Pinpoint the cell where the given text exists, returning its [X, Y] midpoint coordinate. 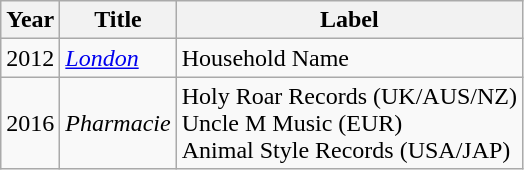
Label [349, 20]
Pharmacie [118, 123]
Holy Roar Records (UK/AUS/NZ)Uncle M Music (EUR)Animal Style Records (USA/JAP) [349, 123]
Title [118, 20]
2012 [30, 58]
London [118, 58]
Household Name [349, 58]
2016 [30, 123]
Year [30, 20]
